From the cell containing the given text, extract its center point as (x, y) coordinate. 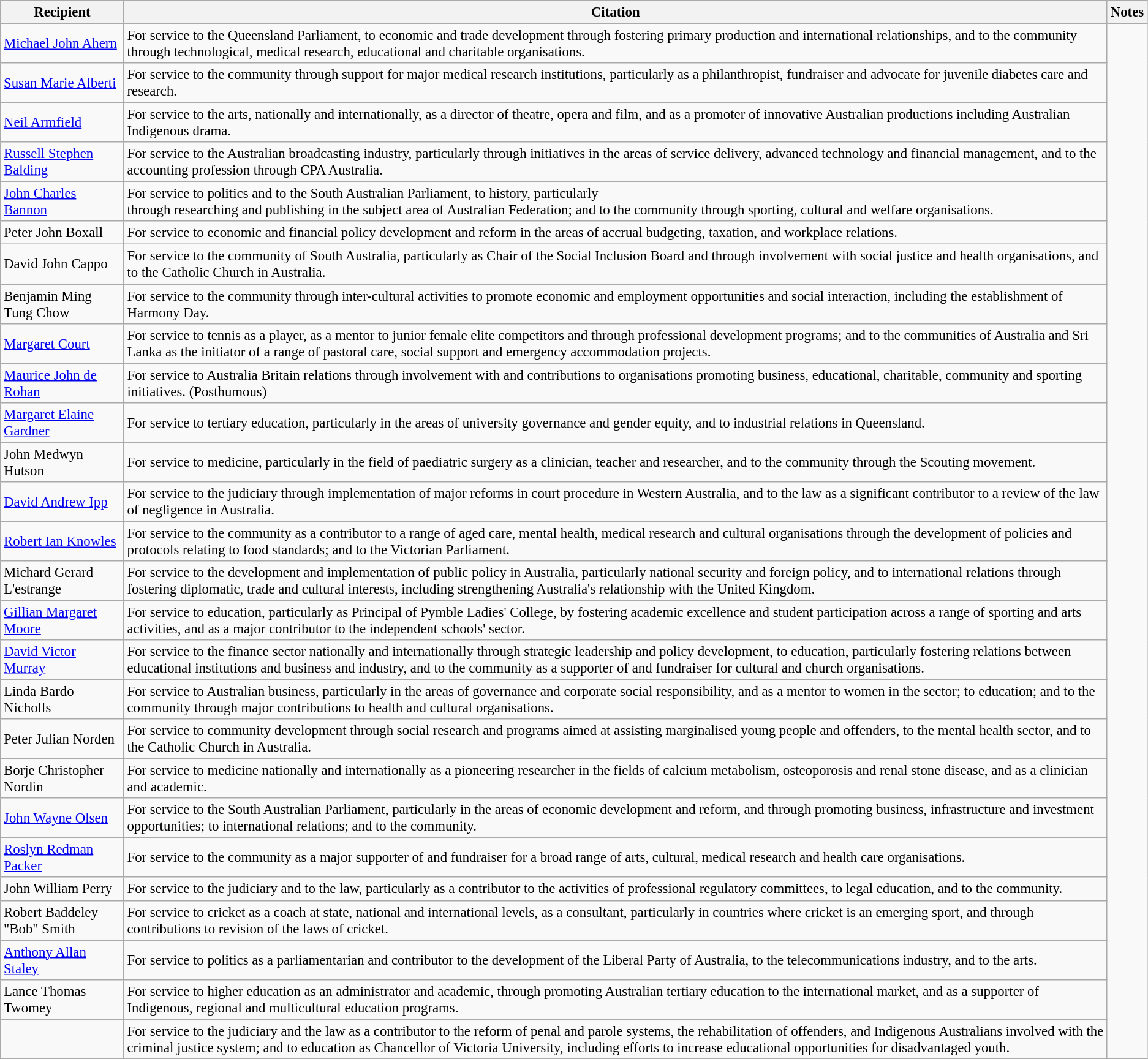
Anthony Allan Staley (62, 960)
Michard Gerard L'estrange (62, 581)
Notes (1127, 12)
Borje Christopher Nordin (62, 779)
Linda Bardo Nicholls (62, 699)
Benjamin Ming Tung Chow (62, 304)
Peter Julian Norden (62, 739)
Russell Stephen Balding (62, 162)
Recipient (62, 12)
David Andrew Ipp (62, 502)
Citation (615, 12)
John William Perry (62, 889)
John Charles Bannon (62, 202)
Michael John Ahern (62, 44)
Roslyn Redman Packer (62, 857)
John Wayne Olsen (62, 818)
Lance Thomas Twomey (62, 1000)
Robert Ian Knowles (62, 541)
Margaret Elaine Gardner (62, 423)
Neil Armfield (62, 122)
For service to tertiary education, particularly in the areas of university governance and gender equity, and to industrial relations in Queensland. (615, 423)
Margaret Court (62, 343)
Maurice John de Rohan (62, 383)
For service to economic and financial policy development and reform in the areas of accrual budgeting, taxation, and workplace relations. (615, 233)
Susan Marie Alberti (62, 83)
David Victor Murray (62, 660)
Robert Baddeley "Bob" Smith (62, 920)
Peter John Boxall (62, 233)
David John Cappo (62, 265)
Gillian Margaret Moore (62, 620)
John Medwyn Hutson (62, 462)
